From the cell containing the given text, extract its center point as [x, y] coordinate. 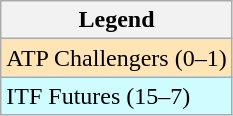
Legend [116, 20]
ITF Futures (15–7) [116, 96]
ATP Challengers (0–1) [116, 58]
